From the cell containing the given text, extract its center point as (x, y) coordinate. 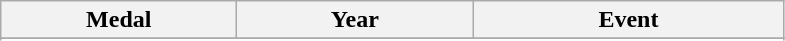
Medal (119, 20)
Year (355, 20)
Event (628, 20)
